Output the (x, y) coordinate of the center of the cell containing the given text.  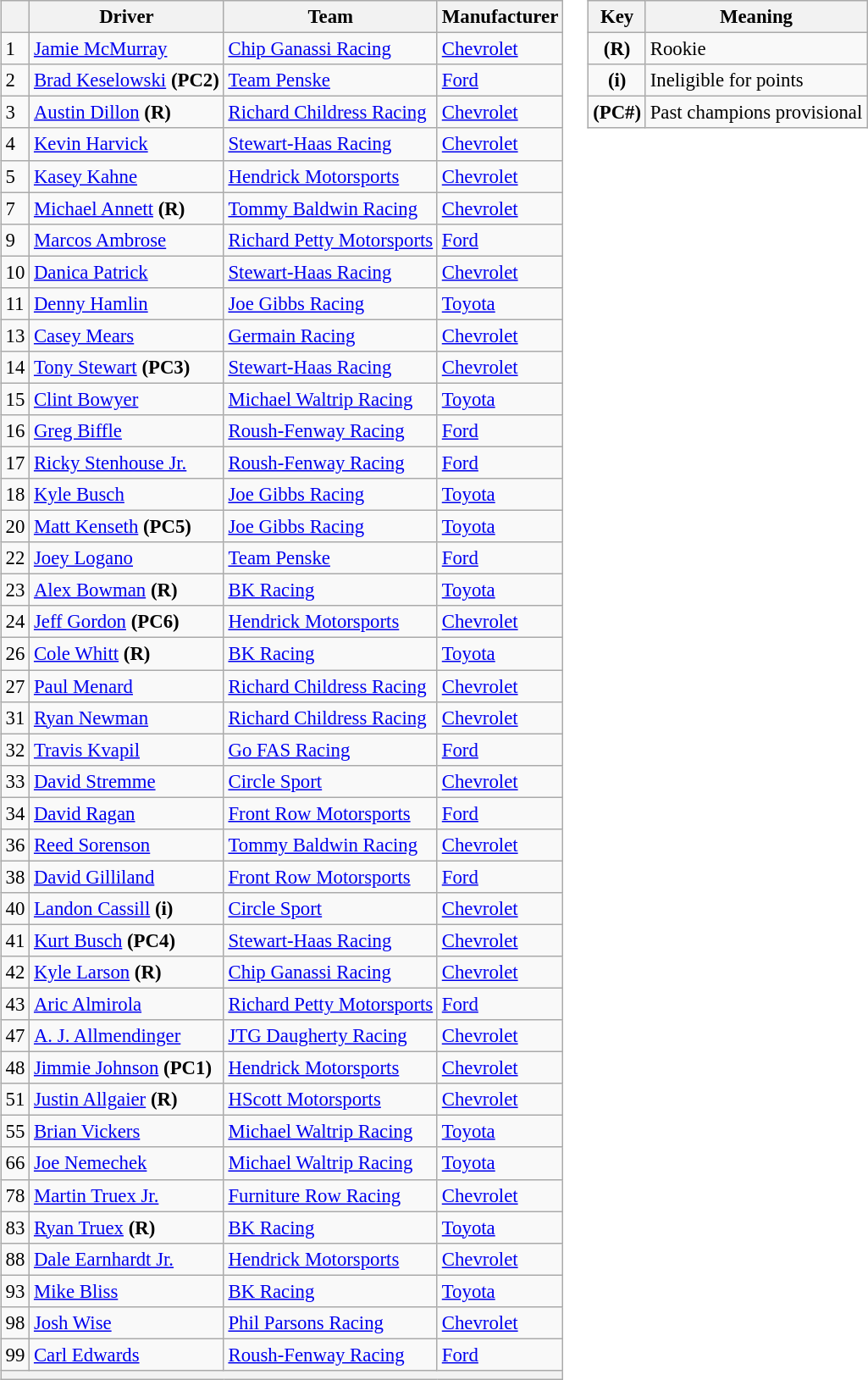
4 (15, 144)
47 (15, 1036)
Josh Wise (127, 1322)
Danica Patrick (127, 272)
A. J. Allmendinger (127, 1036)
83 (15, 1228)
Landon Cassill (i) (127, 909)
Manufacturer (500, 17)
(R) (617, 49)
Jamie McMurray (127, 49)
Ryan Newman (127, 718)
32 (15, 750)
48 (15, 1068)
Paul Menard (127, 685)
Driver (127, 17)
Rookie (755, 49)
David Stremme (127, 781)
38 (15, 877)
Brian Vickers (127, 1132)
Clint Bowyer (127, 399)
11 (15, 303)
1 (15, 49)
(PC#) (617, 113)
98 (15, 1322)
26 (15, 654)
Past champions provisional (755, 113)
18 (15, 495)
2 (15, 80)
Aric Almirola (127, 1004)
Greg Biffle (127, 431)
Kevin Harvick (127, 144)
Kyle Busch (127, 495)
3 (15, 113)
36 (15, 845)
16 (15, 431)
24 (15, 622)
88 (15, 1259)
Tony Stewart (PC3) (127, 368)
34 (15, 813)
Joey Logano (127, 558)
Team (330, 17)
Kyle Larson (R) (127, 973)
22 (15, 558)
HScott Motorsports (330, 1100)
7 (15, 208)
Furniture Row Racing (330, 1195)
Martin Truex Jr. (127, 1195)
31 (15, 718)
42 (15, 973)
40 (15, 909)
13 (15, 335)
5 (15, 176)
78 (15, 1195)
Meaning (755, 17)
10 (15, 272)
43 (15, 1004)
Dale Earnhardt Jr. (127, 1259)
Alex Bowman (R) (127, 590)
Travis Kvapil (127, 750)
93 (15, 1291)
(i) (617, 80)
51 (15, 1100)
Mike Bliss (127, 1291)
55 (15, 1132)
Matt Kenseth (PC5) (127, 527)
Kurt Busch (PC4) (127, 940)
Reed Sorenson (127, 845)
15 (15, 399)
9 (15, 240)
David Ragan (127, 813)
Brad Keselowski (PC2) (127, 80)
Cole Whitt (R) (127, 654)
23 (15, 590)
Phil Parsons Racing (330, 1322)
Ryan Truex (R) (127, 1228)
Austin Dillon (R) (127, 113)
Joe Nemechek (127, 1163)
Jimmie Johnson (PC1) (127, 1068)
David Gilliland (127, 877)
Marcos Ambrose (127, 240)
Justin Allgaier (R) (127, 1100)
27 (15, 685)
99 (15, 1355)
Ineligible for points (755, 80)
Michael Annett (R) (127, 208)
Kasey Kahne (127, 176)
66 (15, 1163)
Carl Edwards (127, 1355)
Denny Hamlin (127, 303)
JTG Daugherty Racing (330, 1036)
20 (15, 527)
33 (15, 781)
Casey Mears (127, 335)
41 (15, 940)
14 (15, 368)
Key (617, 17)
Jeff Gordon (PC6) (127, 622)
Go FAS Racing (330, 750)
Germain Racing (330, 335)
Ricky Stenhouse Jr. (127, 463)
17 (15, 463)
